Extract the [X, Y] coordinate from the center of the cell holding the provided text.  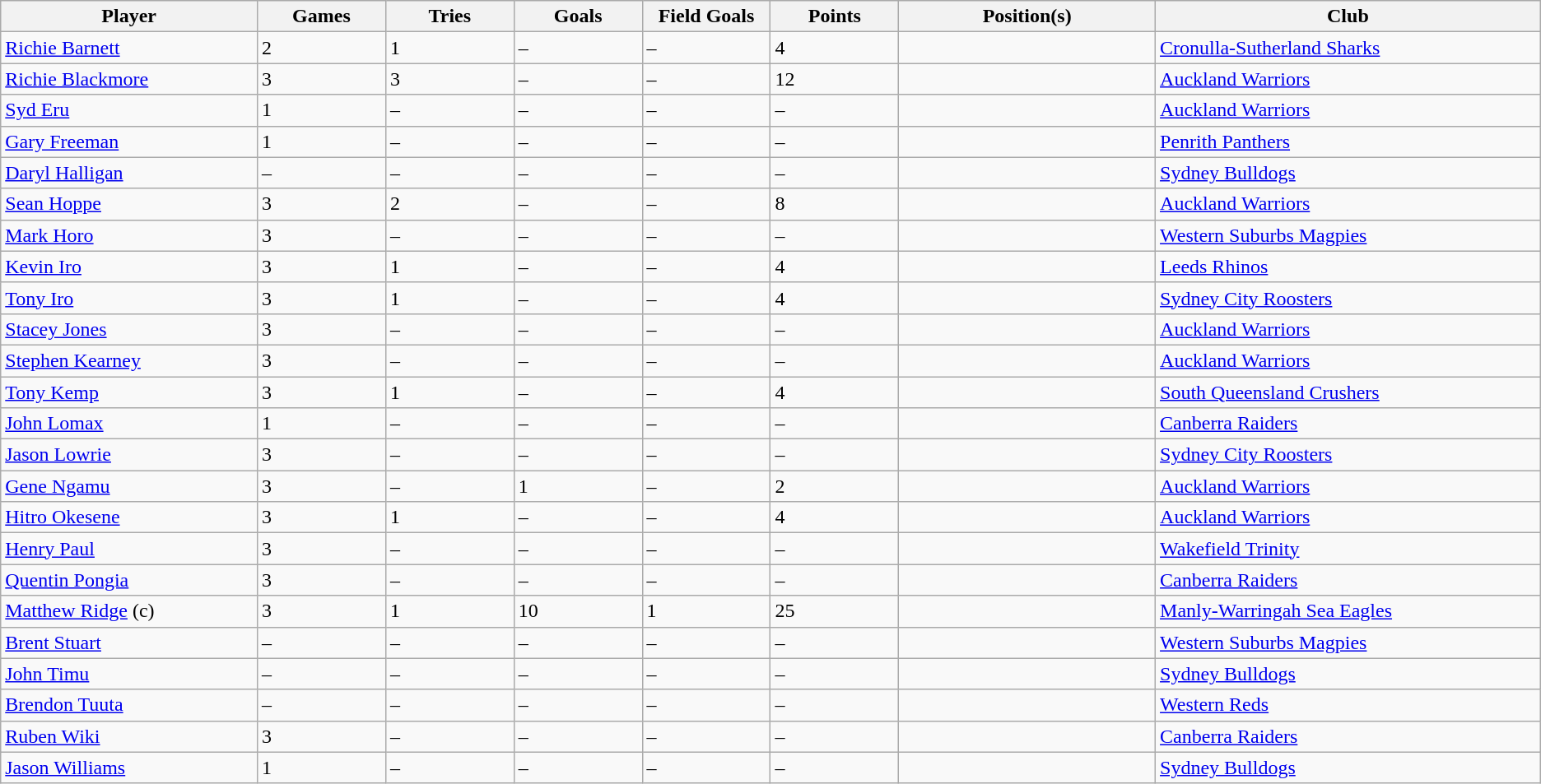
Games [321, 16]
Penrith Panthers [1348, 141]
Hitro Okesene [129, 517]
Wakefield Trinity [1348, 549]
Syd Eru [129, 110]
Stacey Jones [129, 329]
Goals [578, 16]
Jason Williams [129, 768]
Points [835, 16]
Richie Barnett [129, 48]
Gene Ngamu [129, 486]
Sean Hoppe [129, 204]
Field Goals [706, 16]
Quentin Pongia [129, 580]
Western Reds [1348, 705]
Henry Paul [129, 549]
Cronulla-Sutherland Sharks [1348, 48]
Player [129, 16]
10 [578, 611]
Matthew Ridge (c) [129, 611]
Leeds Rhinos [1348, 267]
Gary Freeman [129, 141]
Manly-Warringah Sea Eagles [1348, 611]
Tony Iro [129, 298]
Brent Stuart [129, 643]
John Lomax [129, 424]
Stephen Kearney [129, 360]
Jason Lowrie [129, 455]
Brendon Tuuta [129, 705]
Tony Kemp [129, 392]
South Queensland Crushers [1348, 392]
Ruben Wiki [129, 736]
8 [835, 204]
12 [835, 79]
Daryl Halligan [129, 173]
John Timu [129, 674]
Mark Horo [129, 235]
Kevin Iro [129, 267]
Club [1348, 16]
25 [835, 611]
Richie Blackmore [129, 79]
Position(s) [1027, 16]
Tries [449, 16]
